Return the (X, Y) coordinate for the center point of the cell that contains the specified text.  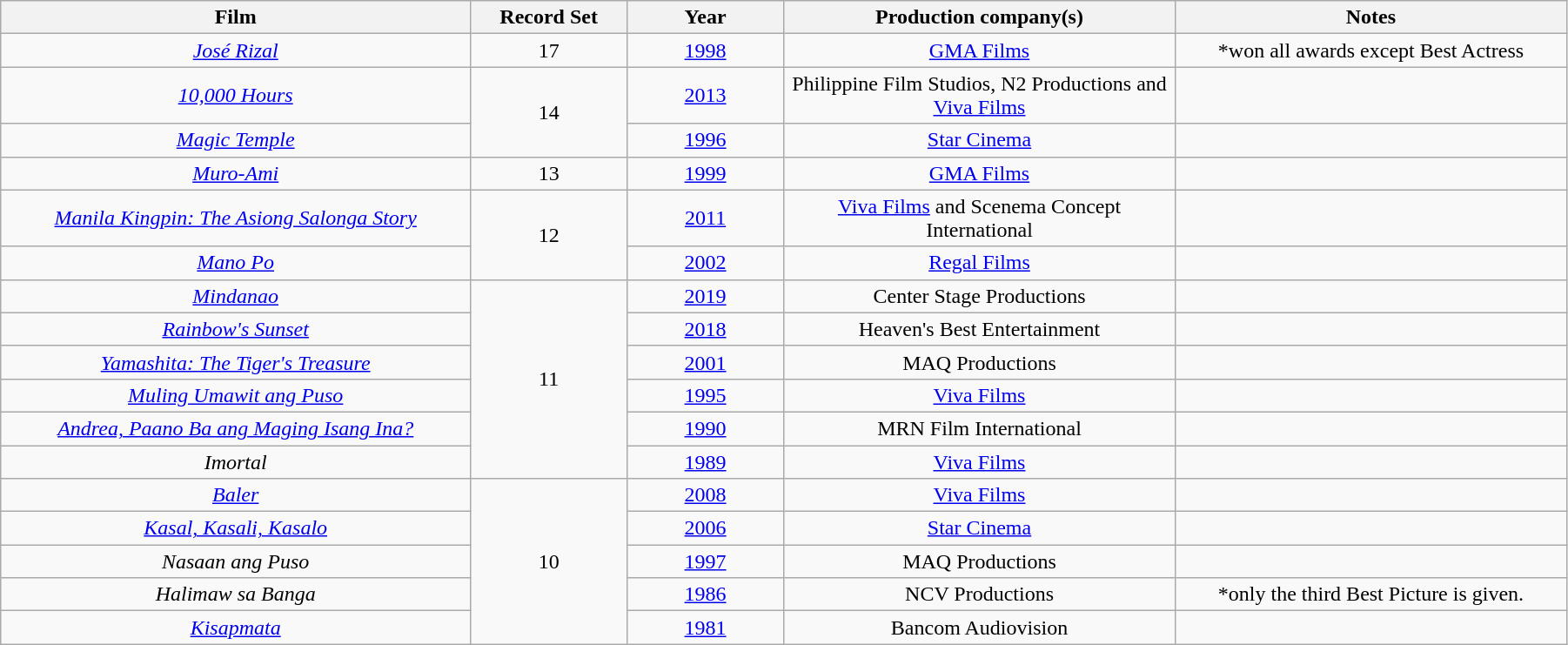
Record Set (549, 17)
Rainbow's Sunset (236, 329)
NCV Productions (980, 595)
1989 (706, 462)
Nasaan ang Puso (236, 561)
Philippine Film Studios, N2 Productions and Viva Films (980, 96)
Year (706, 17)
Film (236, 17)
2013 (706, 96)
12 (549, 235)
1996 (706, 140)
2011 (706, 218)
Kasal, Kasali, Kasalo (236, 528)
2019 (706, 296)
2002 (706, 263)
Yamashita: The Tiger's Treasure (236, 362)
14 (549, 111)
Muling Umawit ang Puso (236, 395)
Kisapmata (236, 628)
Heaven's Best Entertainment (980, 329)
Imortal (236, 462)
1986 (706, 595)
1999 (706, 173)
Mano Po (236, 263)
1997 (706, 561)
13 (549, 173)
Production company(s) (980, 17)
Manila Kingpin: The Asiong Salonga Story (236, 218)
Baler (236, 495)
*won all awards except Best Actress (1370, 50)
Center Stage Productions (980, 296)
Bancom Audiovision (980, 628)
17 (549, 50)
Andrea, Paano Ba ang Maging Isang Ina? (236, 428)
10 (549, 561)
Regal Films (980, 263)
*only the third Best Picture is given. (1370, 595)
1981 (706, 628)
2018 (706, 329)
Viva Films and Scenema Concept International (980, 218)
1995 (706, 395)
11 (549, 379)
Magic Temple (236, 140)
Muro-Ami (236, 173)
Halimaw sa Banga (236, 595)
2006 (706, 528)
2008 (706, 495)
1998 (706, 50)
Notes (1370, 17)
MRN Film International (980, 428)
2001 (706, 362)
Mindanao (236, 296)
José Rizal (236, 50)
1990 (706, 428)
10,000 Hours (236, 96)
